Determine the (x, y) coordinate at the center of the cell enclosing the given text.  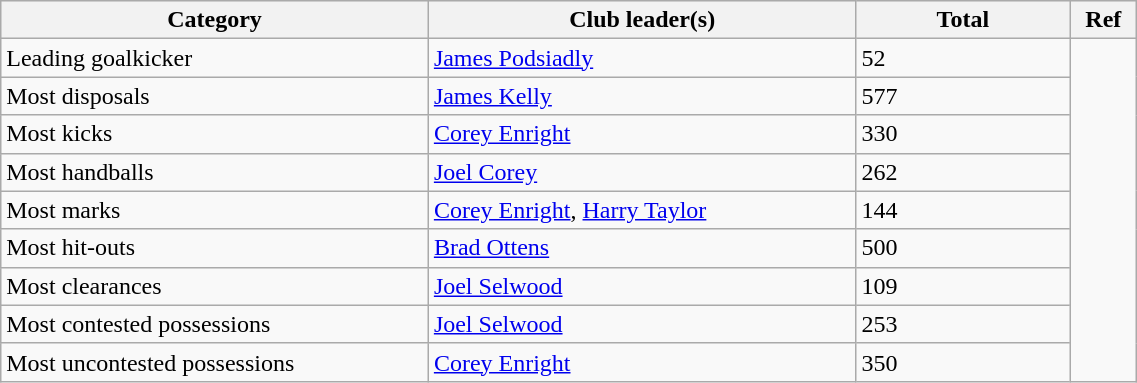
Ref (1104, 20)
Most clearances (215, 286)
Most contested possessions (215, 324)
Leading goalkicker (215, 58)
Joel Corey (642, 172)
Club leader(s) (642, 20)
Total (963, 20)
James Kelly (642, 96)
577 (963, 96)
330 (963, 134)
Category (215, 20)
500 (963, 248)
Most uncontested possessions (215, 362)
Brad Ottens (642, 248)
Most hit-outs (215, 248)
52 (963, 58)
109 (963, 286)
James Podsiadly (642, 58)
350 (963, 362)
Most handballs (215, 172)
Most kicks (215, 134)
Most disposals (215, 96)
Most marks (215, 210)
262 (963, 172)
144 (963, 210)
253 (963, 324)
Corey Enright, Harry Taylor (642, 210)
